Find where the given text appears and provide that cell's center as [x, y] coordinate. 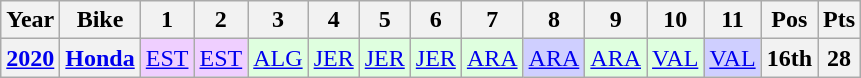
ALG [278, 58]
10 [676, 20]
2 [221, 20]
4 [334, 20]
Year [30, 20]
11 [732, 20]
Bike [100, 20]
Pos [789, 20]
7 [492, 20]
8 [554, 20]
2020 [30, 58]
3 [278, 20]
Honda [100, 58]
1 [167, 20]
6 [436, 20]
16th [789, 58]
9 [616, 20]
5 [384, 20]
28 [840, 58]
Pts [840, 20]
